Return (x, y) of the center of cell containing provided text 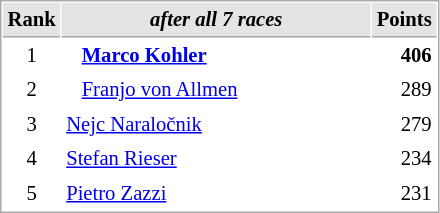
Points (404, 20)
Nejc Naraločnik (216, 124)
2 (32, 90)
5 (32, 194)
Pietro Zazzi (216, 194)
234 (404, 158)
Rank (32, 20)
289 (404, 90)
Franjo von Allmen (216, 90)
Stefan Rieser (216, 158)
after all 7 races (216, 20)
Marco Kohler (216, 56)
3 (32, 124)
4 (32, 158)
406 (404, 56)
1 (32, 56)
231 (404, 194)
279 (404, 124)
